Search for the cell housing the specified text and yield its [X, Y] center coordinate. 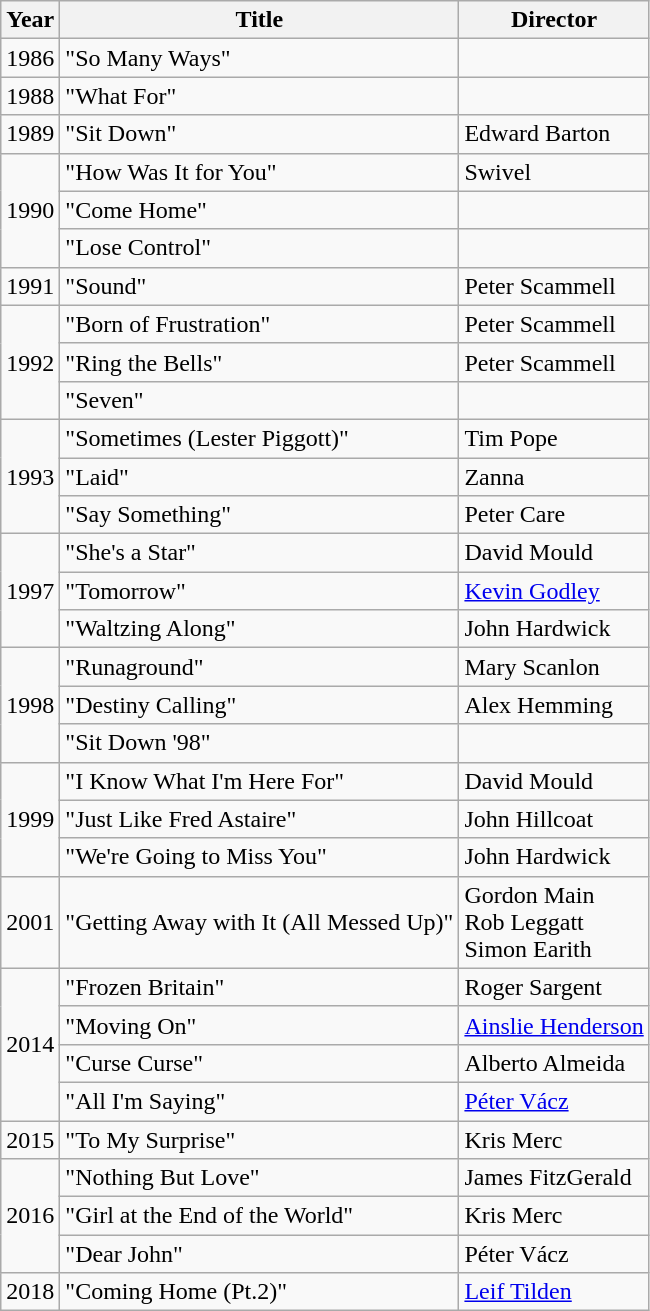
Kevin Godley [554, 591]
Roger Sargent [554, 987]
"She's a Star" [260, 553]
"How Was It for You" [260, 172]
John Hillcoat [554, 819]
"Coming Home (Pt.2)" [260, 1292]
"Say Something" [260, 515]
"Sound" [260, 286]
Zanna [554, 477]
"Seven" [260, 400]
1988 [30, 96]
"Getting Away with It (All Messed Up)" [260, 922]
2014 [30, 1044]
"Curse Curse" [260, 1063]
Year [30, 20]
"Laid" [260, 477]
"Moving On" [260, 1025]
Mary Scanlon [554, 667]
"Girl at the End of the World" [260, 1216]
"Sometimes (Lester Piggott)" [260, 438]
Gordon MainRob LeggattSimon Earith [554, 922]
"Lose Control" [260, 248]
1997 [30, 591]
"Born of Frustration" [260, 324]
"Come Home" [260, 210]
1999 [30, 819]
"Waltzing Along" [260, 629]
"Tomorrow" [260, 591]
Alberto Almeida [554, 1063]
1991 [30, 286]
Director [554, 20]
"Dear John" [260, 1254]
"I Know What I'm Here For" [260, 781]
2016 [30, 1216]
1990 [30, 210]
"Sit Down '98" [260, 743]
"We're Going to Miss You" [260, 857]
1993 [30, 476]
2001 [30, 922]
1986 [30, 58]
"All I'm Saying" [260, 1101]
Edward Barton [554, 134]
Ainslie Henderson [554, 1025]
Alex Hemming [554, 705]
Leif Tilden [554, 1292]
"Frozen Britain" [260, 987]
2015 [30, 1139]
Tim Pope [554, 438]
"Destiny Calling" [260, 705]
"Ring the Bells" [260, 362]
"What For" [260, 96]
Swivel [554, 172]
2018 [30, 1292]
1989 [30, 134]
Title [260, 20]
"Runaground" [260, 667]
1998 [30, 705]
"Nothing But Love" [260, 1178]
James FitzGerald [554, 1178]
1992 [30, 362]
"So Many Ways" [260, 58]
Peter Care [554, 515]
"To My Surprise" [260, 1139]
"Sit Down" [260, 134]
"Just Like Fred Astaire" [260, 819]
